Return the [x, y] coordinate for the center point of the cell that contains the specified text.  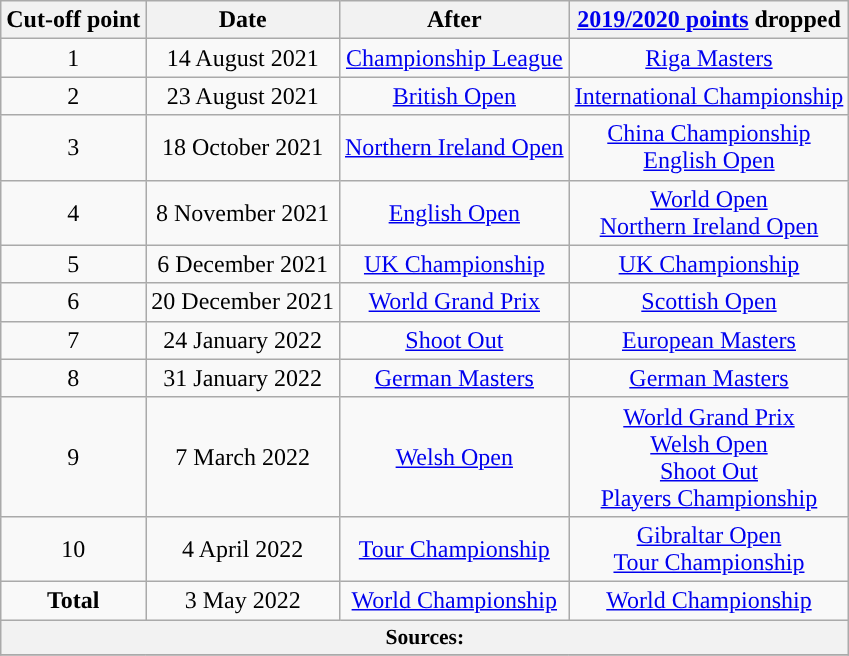
3 May 2022 [243, 600]
English Open [454, 212]
Scottish Open [709, 302]
British Open [454, 96]
10 [74, 548]
23 August 2021 [243, 96]
After [454, 20]
World OpenNorthern Ireland Open [709, 212]
Tour Championship [454, 548]
14 August 2021 [243, 58]
1 [74, 58]
China ChampionshipEnglish Open [709, 148]
5 [74, 264]
3 [74, 148]
7 [74, 340]
Total [74, 600]
18 October 2021 [243, 148]
Sources: [425, 638]
9 [74, 456]
World Grand Prix [454, 302]
24 January 2022 [243, 340]
20 December 2021 [243, 302]
6 [74, 302]
Shoot Out [454, 340]
2019/2020 points dropped [709, 20]
2 [74, 96]
Gibraltar OpenTour Championship [709, 548]
8 [74, 378]
Northern Ireland Open [454, 148]
7 March 2022 [243, 456]
4 [74, 212]
World Grand PrixWelsh OpenShoot OutPlayers Championship [709, 456]
Welsh Open [454, 456]
8 November 2021 [243, 212]
Riga Masters [709, 58]
31 January 2022 [243, 378]
European Masters [709, 340]
Championship League [454, 58]
International Championship [709, 96]
Date [243, 20]
4 April 2022 [243, 548]
6 December 2021 [243, 264]
Cut-off point [74, 20]
